Identify which cell holds the provided text, then report its [x, y] central coordinate. 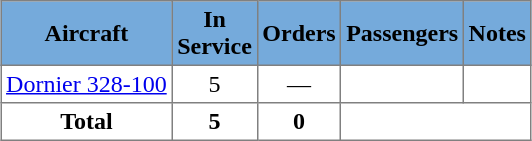
Total [86, 122]
— [299, 84]
InService [214, 33]
Dornier 328-100 [86, 84]
Orders [299, 33]
0 [299, 122]
Aircraft [86, 33]
Notes [497, 33]
Passengers [402, 33]
